Output the (x, y) coordinate of the center of the cell containing the given text.  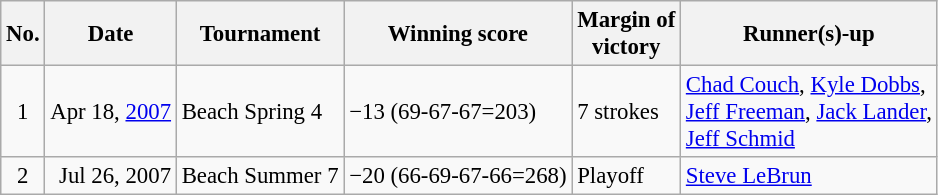
Chad Couch, Kyle Dobbs, Jeff Freeman, Jack Lander, Jeff Schmid (810, 112)
1 (23, 112)
−20 (66-69-67-66=268) (458, 176)
Margin ofvictory (626, 34)
Steve LeBrun (810, 176)
Beach Spring 4 (260, 112)
No. (23, 34)
2 (23, 176)
Jul 26, 2007 (110, 176)
7 strokes (626, 112)
Tournament (260, 34)
Apr 18, 2007 (110, 112)
−13 (69-67-67=203) (458, 112)
Runner(s)-up (810, 34)
Date (110, 34)
Winning score (458, 34)
Beach Summer 7 (260, 176)
Playoff (626, 176)
